Output the [x, y] coordinate of the center of the cell containing the given text.  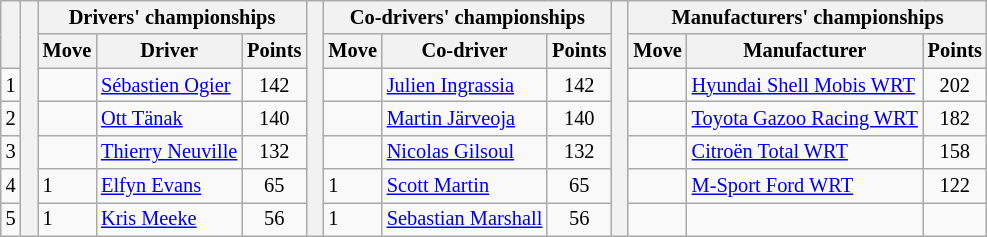
Elfyn Evans [169, 186]
Sébastien Ogier [169, 85]
Thierry Neuville [169, 152]
Martin Järveoja [464, 118]
Scott Martin [464, 186]
Co-driver [464, 51]
Manufacturer [805, 51]
3 [11, 152]
Sebastian Marshall [464, 219]
Driver [169, 51]
158 [955, 152]
Co-drivers' championships [467, 17]
Manufacturers' championships [807, 17]
2 [11, 118]
M-Sport Ford WRT [805, 186]
122 [955, 186]
Julien Ingrassia [464, 85]
182 [955, 118]
Ott Tänak [169, 118]
5 [11, 219]
Drivers' championships [172, 17]
202 [955, 85]
Toyota Gazoo Racing WRT [805, 118]
Hyundai Shell Mobis WRT [805, 85]
Kris Meeke [169, 219]
Nicolas Gilsoul [464, 152]
4 [11, 186]
Citroën Total WRT [805, 152]
